Scan for the cell matching the given text and deliver its (X, Y) coordinate at center. 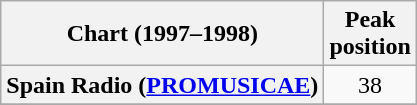
Peakposition (370, 34)
Spain Radio (PROMUSICAE) (162, 85)
Chart (1997–1998) (162, 34)
38 (370, 85)
